For the text-containing cell, return its midpoint in [x, y] coordinate format. 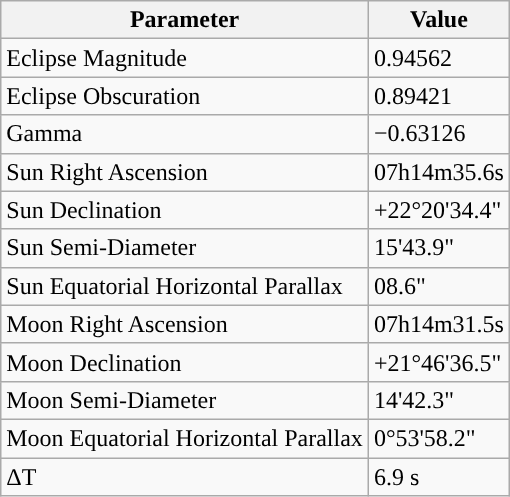
Moon Semi-Diameter [185, 400]
Moon Right Ascension [185, 324]
ΔT [185, 477]
0.94562 [438, 58]
0.89421 [438, 96]
Moon Declination [185, 362]
Sun Semi-Diameter [185, 248]
Sun Right Ascension [185, 172]
6.9 s [438, 477]
−0.63126 [438, 134]
07h14m31.5s [438, 324]
08.6" [438, 286]
14'42.3" [438, 400]
Eclipse Magnitude [185, 58]
Value [438, 20]
07h14m35.6s [438, 172]
Sun Declination [185, 210]
0°53'58.2" [438, 438]
+21°46'36.5" [438, 362]
Gamma [185, 134]
Sun Equatorial Horizontal Parallax [185, 286]
Parameter [185, 20]
15'43.9" [438, 248]
+22°20'34.4" [438, 210]
Moon Equatorial Horizontal Parallax [185, 438]
Eclipse Obscuration [185, 96]
